Identify which cell holds the provided text, then report its (x, y) central coordinate. 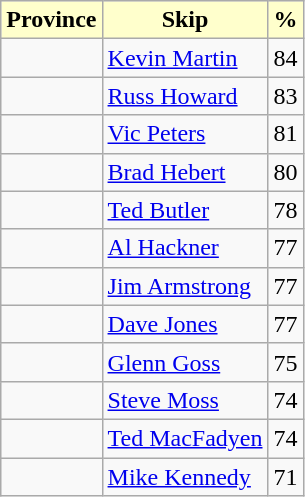
84 (286, 58)
Ted MacFadyen (185, 438)
% (286, 20)
Brad Hebert (185, 172)
81 (286, 134)
Jim Armstrong (185, 286)
Glenn Goss (185, 362)
Kevin Martin (185, 58)
Mike Kennedy (185, 477)
Skip (185, 20)
75 (286, 362)
Vic Peters (185, 134)
Al Hackner (185, 248)
Province (52, 20)
Ted Butler (185, 210)
83 (286, 96)
78 (286, 210)
Russ Howard (185, 96)
80 (286, 172)
Steve Moss (185, 400)
71 (286, 477)
Dave Jones (185, 324)
